Search for the cell housing the specified text and yield its (x, y) center coordinate. 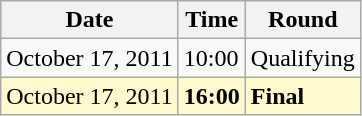
Qualifying (302, 58)
Date (90, 20)
Round (302, 20)
10:00 (212, 58)
Time (212, 20)
16:00 (212, 96)
Final (302, 96)
